Return the (x, y) coordinate for the center point of the cell that contains the specified text.  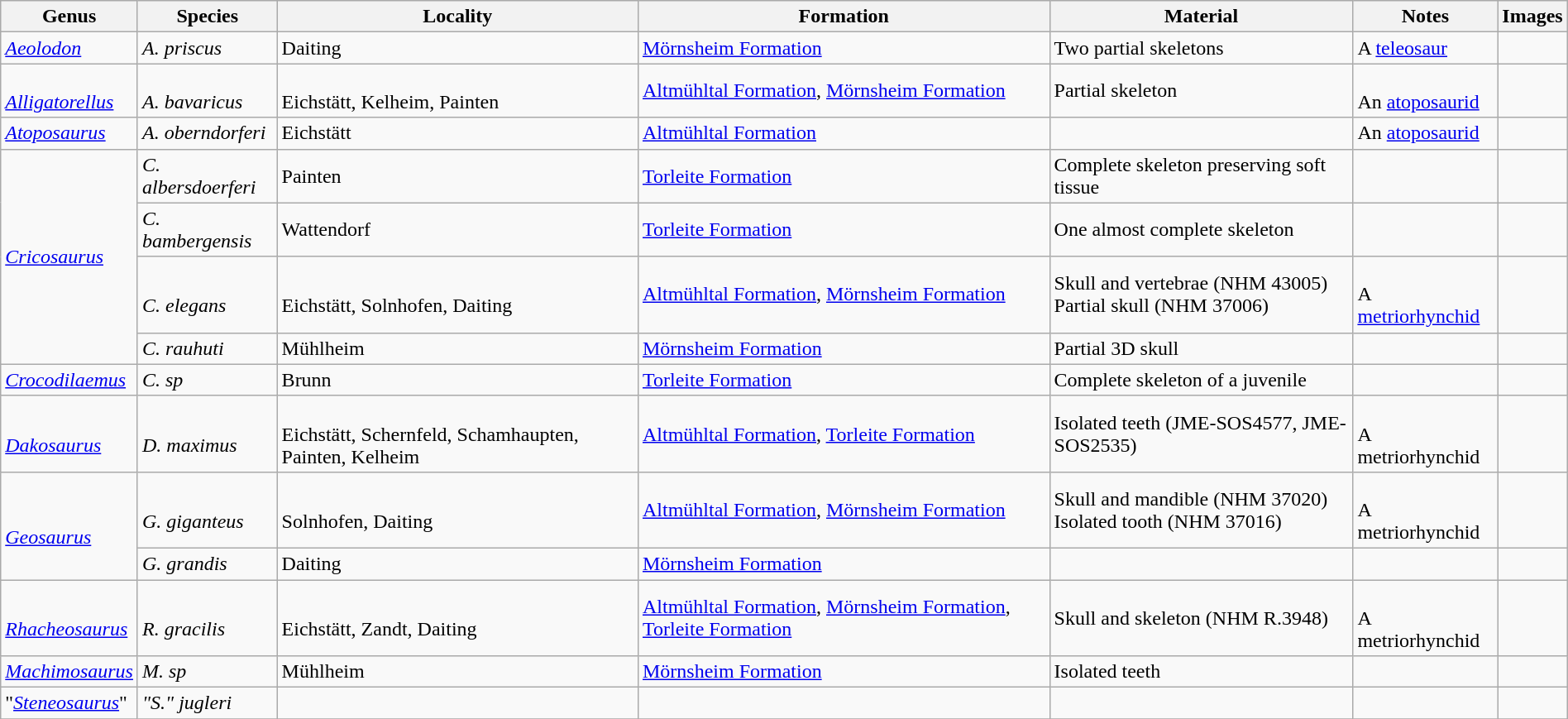
Cricosaurus (69, 256)
Partial 3D skull (1201, 348)
Machimosaurus (69, 672)
Locality (457, 17)
Dakosaurus (69, 434)
R. gracilis (207, 617)
Images (1532, 17)
Altmühltal Formation, Mörnsheim Formation, Torleite Formation (844, 617)
Solnhofen, Daiting (457, 510)
G. grandis (207, 563)
Geosaurus (69, 525)
Material (1201, 17)
Skull and skeleton (NHM R.3948) (1201, 617)
Altmühltal Formation (844, 133)
One almost complete skeleton (1201, 230)
Eichstätt, Schernfeld, Schamhaupten, Painten, Kelheim (457, 434)
Altmühltal Formation, Torleite Formation (844, 434)
Crocodilaemus (69, 380)
C. elegans (207, 295)
C. rauhuti (207, 348)
Isolated teeth (1201, 672)
Notes (1426, 17)
Species (207, 17)
D. maximus (207, 434)
M. sp (207, 672)
C. albersdoerferi (207, 175)
A. oberndorferi (207, 133)
Skull and mandible (NHM 37020)Isolated tooth (NHM 37016) (1201, 510)
Wattendorf (457, 230)
A. priscus (207, 48)
C. bambergensis (207, 230)
Partial skeleton (1201, 91)
C. sp (207, 380)
Eichstätt, Solnhofen, Daiting (457, 295)
Aeolodon (69, 48)
Rhacheosaurus (69, 617)
Complete skeleton preserving soft tissue (1201, 175)
Skull and vertebrae (NHM 43005)Partial skull (NHM 37006) (1201, 295)
Painten (457, 175)
A teleosaur (1426, 48)
Formation (844, 17)
"S." jugleri (207, 703)
Two partial skeletons (1201, 48)
Genus (69, 17)
G. giganteus (207, 510)
Brunn (457, 380)
Alligatorellus (69, 91)
Complete skeleton of a juvenile (1201, 380)
Eichstätt (457, 133)
Atoposaurus (69, 133)
A. bavaricus (207, 91)
Eichstätt, Kelheim, Painten (457, 91)
Isolated teeth (JME-SOS4577, JME-SOS2535) (1201, 434)
"Steneosaurus" (69, 703)
Eichstätt, Zandt, Daiting (457, 617)
